Find where the given text appears and provide that cell's center as [X, Y] coordinate. 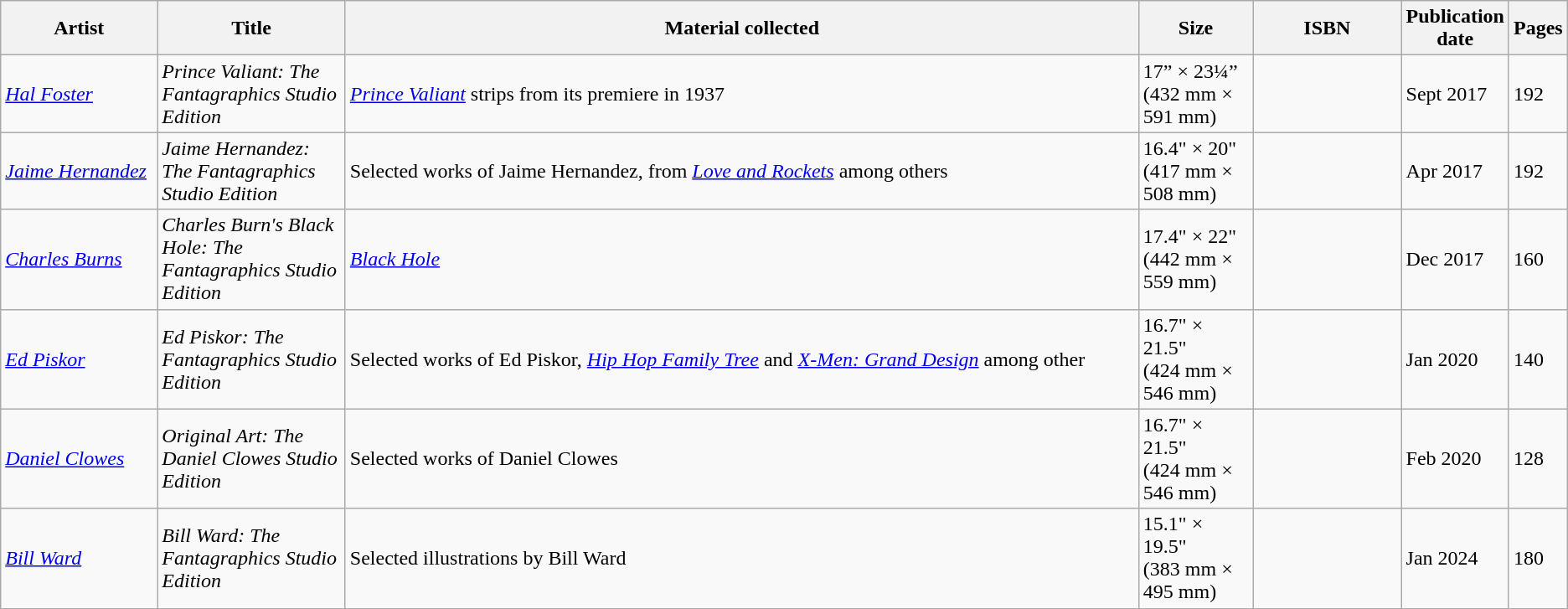
Hal Foster [79, 94]
Publication date [1455, 28]
17.4" × 22"(442 mm × 559 mm) [1195, 260]
Artist [79, 28]
Feb 2020 [1455, 459]
Daniel Clowes [79, 459]
Apr 2017 [1455, 171]
Charles Burns [79, 260]
Ed Piskor: The Fantagraphics Studio Edition [251, 359]
Bill Ward: The Fantagraphics Studio Edition [251, 558]
ISBN [1327, 28]
16.4" × 20"(417 mm × 508 mm) [1195, 171]
140 [1538, 359]
Size [1195, 28]
Charles Burn's Black Hole: The Fantagraphics Studio Edition [251, 260]
Jaime Hernandez [79, 171]
160 [1538, 260]
180 [1538, 558]
Original Art: The Daniel Clowes Studio Edition [251, 459]
Dec 2017 [1455, 260]
Selected works of Jaime Hernandez, from Love and Rockets among others [742, 171]
Black Hole [742, 260]
15.1" × 19.5"(383 mm × 495 mm) [1195, 558]
Prince Valiant strips from its premiere in 1937 [742, 94]
Jan 2024 [1455, 558]
Sept 2017 [1455, 94]
Jaime Hernandez: The Fantagraphics Studio Edition [251, 171]
Selected works of Daniel Clowes [742, 459]
Pages [1538, 28]
128 [1538, 459]
Selected works of Ed Piskor, Hip Hop Family Tree and X-Men: Grand Design among other [742, 359]
Title [251, 28]
Prince Valiant: The Fantagraphics Studio Edition [251, 94]
Bill Ward [79, 558]
Material collected [742, 28]
Selected illustrations by Bill Ward [742, 558]
17” × 23¼”(432 mm × 591 mm) [1195, 94]
Ed Piskor [79, 359]
Jan 2020 [1455, 359]
